Search for the cell housing the specified text and yield its [x, y] center coordinate. 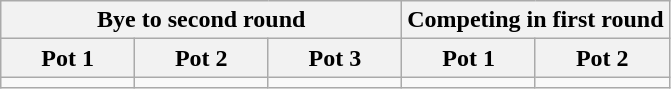
Bye to second round [202, 20]
Pot 3 [335, 58]
Competing in first round [536, 20]
